Scan for the cell matching the given text and deliver its (x, y) coordinate at center. 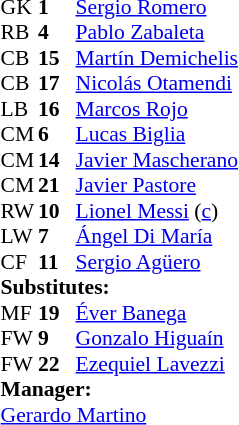
CF (20, 262)
15 (57, 58)
MF (20, 313)
9 (57, 339)
16 (57, 109)
LB (20, 109)
17 (57, 83)
RW (20, 211)
22 (57, 364)
RB (20, 33)
6 (57, 135)
14 (57, 160)
19 (57, 313)
10 (57, 211)
21 (57, 185)
LW (20, 237)
4 (57, 33)
11 (57, 262)
7 (57, 237)
